From the cell containing the given text, extract its center point as (x, y) coordinate. 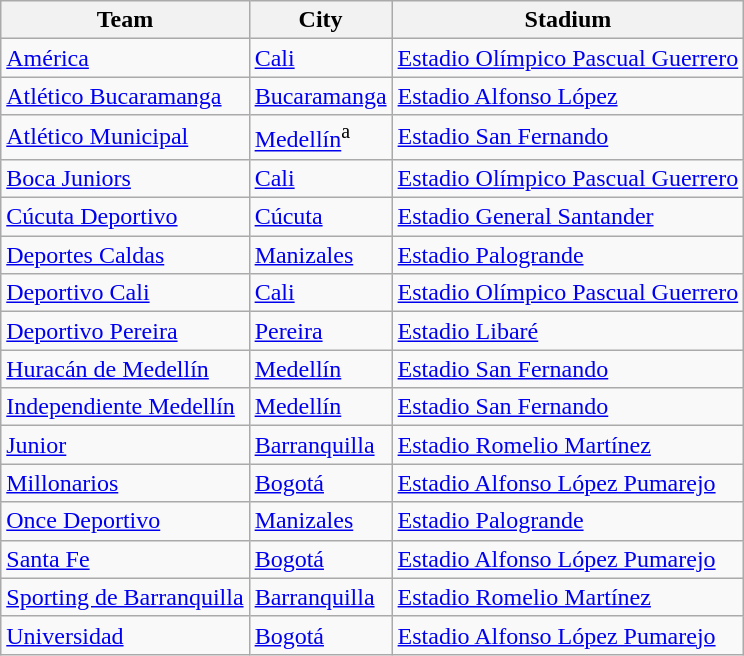
Sporting de Barranquilla (125, 597)
Cúcuta Deportivo (125, 217)
Universidad (125, 635)
Atlético Municipal (125, 138)
Deportes Caldas (125, 255)
Independiente Medellín (125, 407)
Pereira (320, 331)
Junior (125, 445)
Team (125, 20)
Stadium (568, 20)
Estadio General Santander (568, 217)
Millonarios (125, 483)
Bucaramanga (320, 96)
Huracán de Medellín (125, 369)
Santa Fe (125, 559)
City (320, 20)
Medellína (320, 138)
Deportivo Pereira (125, 331)
Atlético Bucaramanga (125, 96)
Cúcuta (320, 217)
América (125, 58)
Deportivo Cali (125, 293)
Estadio Alfonso López (568, 96)
Estadio Libaré (568, 331)
Once Deportivo (125, 521)
Boca Juniors (125, 178)
